Extract the (X, Y) coordinate from the center of the cell holding the provided text.  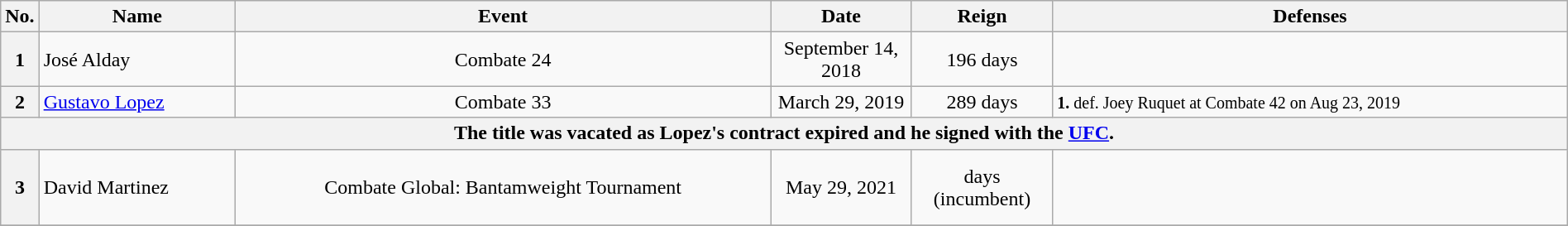
2 (20, 102)
Date (841, 17)
September 14, 2018 (841, 60)
The title was vacated as Lopez's contract expired and he signed with the UFC. (784, 133)
Combate Global: Bantamweight Tournament (503, 187)
David Martinez (137, 187)
Reign (982, 17)
Combate 24 (503, 60)
289 days (982, 102)
May 29, 2021 (841, 187)
Defenses (1310, 17)
1. def. Joey Ruquet at Combate 42 on Aug 23, 2019 (1310, 102)
1 (20, 60)
Gustavo Lopez (137, 102)
3 (20, 187)
Name (137, 17)
196 days (982, 60)
Combate 33 (503, 102)
No. (20, 17)
José Alday (137, 60)
days(incumbent) (982, 187)
Event (503, 17)
March 29, 2019 (841, 102)
